Search for the cell housing the specified text and yield its (X, Y) center coordinate. 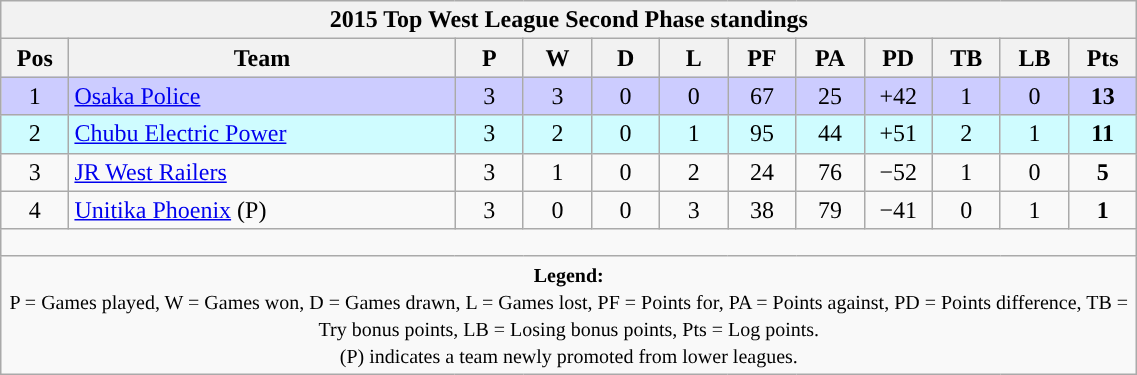
79 (830, 210)
JR West Railers (262, 172)
Osaka Police (262, 96)
P (489, 58)
2015 Top West League Second Phase standings (569, 20)
Chubu Electric Power (262, 134)
PD (898, 58)
25 (830, 96)
PA (830, 58)
95 (762, 134)
Pts (1103, 58)
+51 (898, 134)
67 (762, 96)
38 (762, 210)
TB (966, 58)
Pos (35, 58)
+42 (898, 96)
PF (762, 58)
L (694, 58)
LB (1034, 58)
−52 (898, 172)
44 (830, 134)
Unitika Phoenix (P) (262, 210)
W (557, 58)
D (625, 58)
5 (1103, 172)
4 (35, 210)
Team (262, 58)
24 (762, 172)
13 (1103, 96)
76 (830, 172)
−41 (898, 210)
11 (1103, 134)
